Detect which cell encompasses the target text, then output its [X, Y] center coordinate. 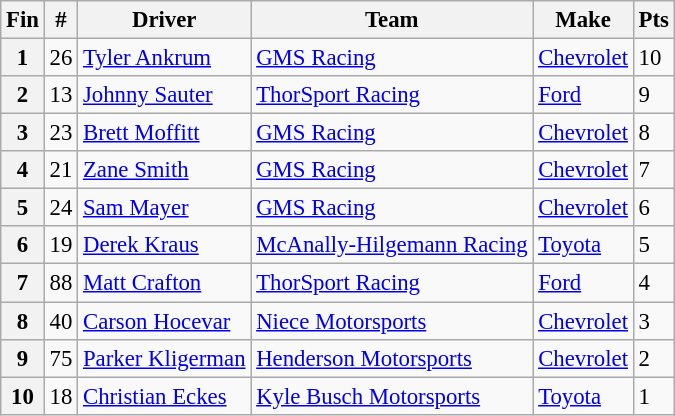
19 [60, 245]
88 [60, 283]
Niece Motorsports [392, 321]
Christian Eckes [164, 396]
Fin [23, 20]
40 [60, 321]
Make [583, 20]
Kyle Busch Motorsports [392, 396]
Brett Moffitt [164, 133]
McAnally-Hilgemann Racing [392, 245]
Henderson Motorsports [392, 358]
Matt Crafton [164, 283]
13 [60, 95]
23 [60, 133]
21 [60, 170]
75 [60, 358]
# [60, 20]
Johnny Sauter [164, 95]
Derek Kraus [164, 245]
24 [60, 208]
Driver [164, 20]
Sam Mayer [164, 208]
Tyler Ankrum [164, 58]
26 [60, 58]
Carson Hocevar [164, 321]
Pts [654, 20]
Team [392, 20]
18 [60, 396]
Zane Smith [164, 170]
Parker Kligerman [164, 358]
